Pinpoint the cell where the given text exists, returning its (x, y) midpoint coordinate. 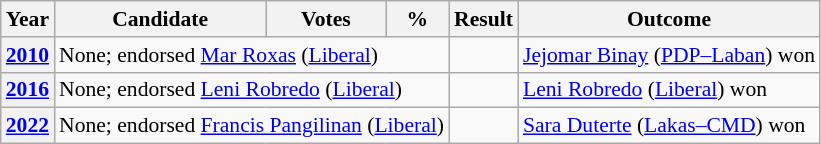
2010 (28, 55)
None; endorsed Francis Pangilinan (Liberal) (252, 126)
Votes (326, 19)
Candidate (160, 19)
Result (484, 19)
% (418, 19)
Jejomar Binay (PDP–Laban) won (669, 55)
None; endorsed Leni Robredo (Liberal) (252, 90)
Year (28, 19)
2016 (28, 90)
Sara Duterte (Lakas–CMD) won (669, 126)
Leni Robredo (Liberal) won (669, 90)
Outcome (669, 19)
2022 (28, 126)
None; endorsed Mar Roxas (Liberal) (252, 55)
